Extract the (x, y) coordinate from the center of the cell holding the provided text.  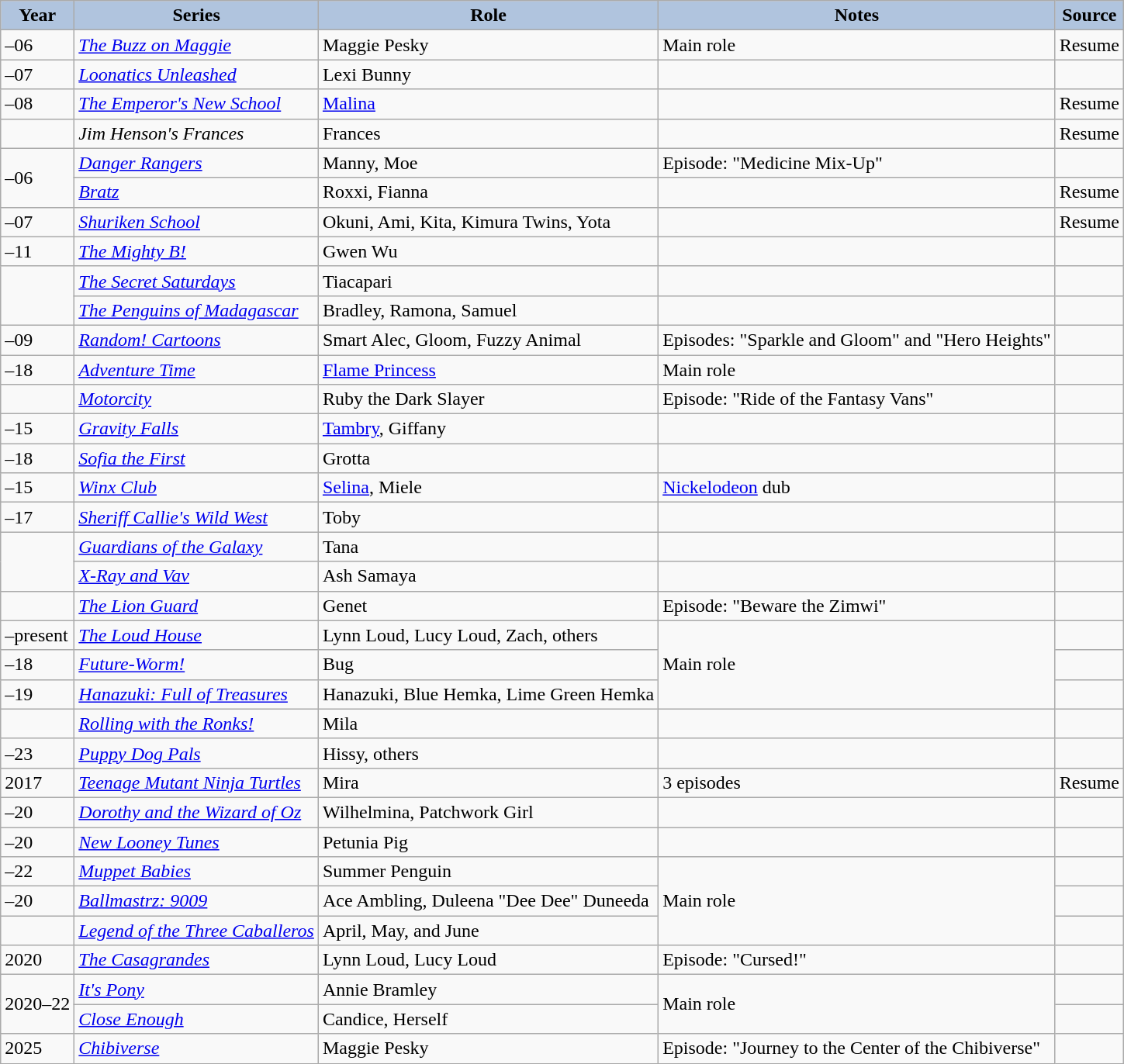
–09 (37, 340)
The Buzz on Maggie (197, 45)
Genet (488, 606)
Hanazuki: Full of Treasures (197, 694)
Teenage Mutant Ninja Turtles (197, 782)
Hissy, others (488, 753)
Ace Ambling, Duleena "Dee Dee" Duneeda (488, 901)
It's Pony (197, 990)
New Looney Tunes (197, 841)
April, May, and June (488, 931)
Bradley, Ramona, Samuel (488, 310)
Episodes: "Sparkle and Gloom" and "Hero Heights" (857, 340)
Smart Alec, Gloom, Fuzzy Animal (488, 340)
Malina (488, 104)
2017 (37, 782)
The Loud House (197, 635)
–present (37, 635)
Tiacapari (488, 281)
Episode: "Medicine Mix-Up" (857, 163)
–11 (37, 251)
Ballmastrz: 9009 (197, 901)
Motorcity (197, 399)
The Casagrandes (197, 960)
Hanazuki, Blue Hemka, Lime Green Hemka (488, 694)
–08 (37, 104)
Roxxi, Fianna (488, 192)
Bratz (197, 192)
Grotta (488, 458)
2025 (37, 1048)
Annie Bramley (488, 990)
Adventure Time (197, 370)
3 episodes (857, 782)
The Penguins of Madagascar (197, 310)
Nickelodeon dub (857, 488)
Puppy Dog Pals (197, 753)
Future-Worm! (197, 665)
Tana (488, 547)
–19 (37, 694)
Sheriff Callie's Wild West (197, 517)
Guardians of the Galaxy (197, 547)
Wilhelmina, Patchwork Girl (488, 812)
Series (197, 16)
Winx Club (197, 488)
–23 (37, 753)
The Emperor's New School (197, 104)
The Lion Guard (197, 606)
Chibiverse (197, 1048)
Ruby the Dark Slayer (488, 399)
Random! Cartoons (197, 340)
Petunia Pig (488, 841)
Role (488, 16)
Loonatics Unleashed (197, 74)
Notes (857, 16)
Rolling with the Ronks! (197, 724)
–22 (37, 872)
Mila (488, 724)
Selina, Miele (488, 488)
Gwen Wu (488, 251)
Sofia the First (197, 458)
Shuriken School (197, 222)
Mira (488, 782)
Gravity Falls (197, 429)
Toby (488, 517)
Summer Penguin (488, 872)
Episode: "Beware the Zimwi" (857, 606)
Danger Rangers (197, 163)
Dorothy and the Wizard of Oz (197, 812)
Lexi Bunny (488, 74)
Tambry, Giffany (488, 429)
Jim Henson's Frances (197, 133)
Lynn Loud, Lucy Loud (488, 960)
Candice, Herself (488, 1019)
Episode: "Ride of the Fantasy Vans" (857, 399)
Muppet Babies (197, 872)
Close Enough (197, 1019)
The Mighty B! (197, 251)
2020 (37, 960)
Episode: "Cursed!" (857, 960)
Okuni, Ami, Kita, Kimura Twins, Yota (488, 222)
Flame Princess (488, 370)
2020–22 (37, 1004)
–17 (37, 517)
Legend of the Three Caballeros (197, 931)
Manny, Moe (488, 163)
The Secret Saturdays (197, 281)
Source (1089, 16)
Year (37, 16)
Lynn Loud, Lucy Loud, Zach, others (488, 635)
Bug (488, 665)
X-Ray and Vav (197, 576)
Ash Samaya (488, 576)
Episode: "Journey to the Center of the Chibiverse" (857, 1048)
Frances (488, 133)
